Output the (x, y) coordinate of the center of the cell containing the given text.  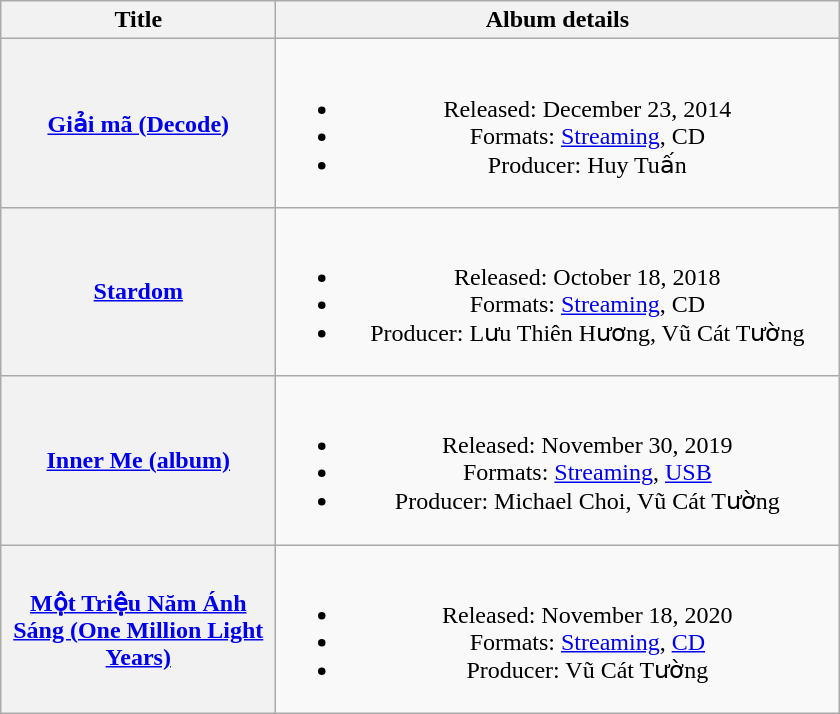
Title (138, 20)
Stardom (138, 292)
Released: October 18, 2018Formats: Streaming, CDProducer: Lưu Thiên Hương, Vũ Cát Tường (558, 292)
Released: November 18, 2020Formats: Streaming, CDProducer: Vũ Cát Tường (558, 628)
Released: December 23, 2014Formats: Streaming, CDProducer: Huy Tuấn (558, 124)
Album details (558, 20)
Giải mã (Decode) (138, 124)
Released: November 30, 2019Formats: Streaming, USBProducer: Michael Choi, Vũ Cát Tường (558, 460)
Một Triệu Năm Ánh Sáng (One Million Light Years) (138, 628)
Inner Me (album) (138, 460)
